Detect which cell encompasses the target text, then output its (x, y) center coordinate. 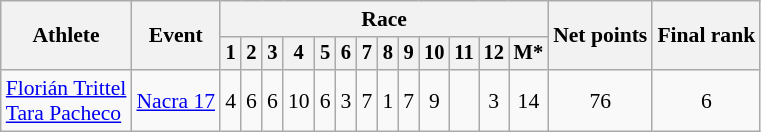
M* (528, 54)
8 (388, 54)
5 (326, 54)
Final rank (706, 36)
Athlete (66, 36)
Race (384, 19)
Nacra 17 (176, 100)
2 (252, 54)
12 (494, 54)
Net points (600, 36)
14 (528, 100)
Florián TrittelTara Pacheco (66, 100)
Event (176, 36)
76 (600, 100)
11 (464, 54)
